Extract the (X, Y) coordinate from the center of the cell holding the provided text.  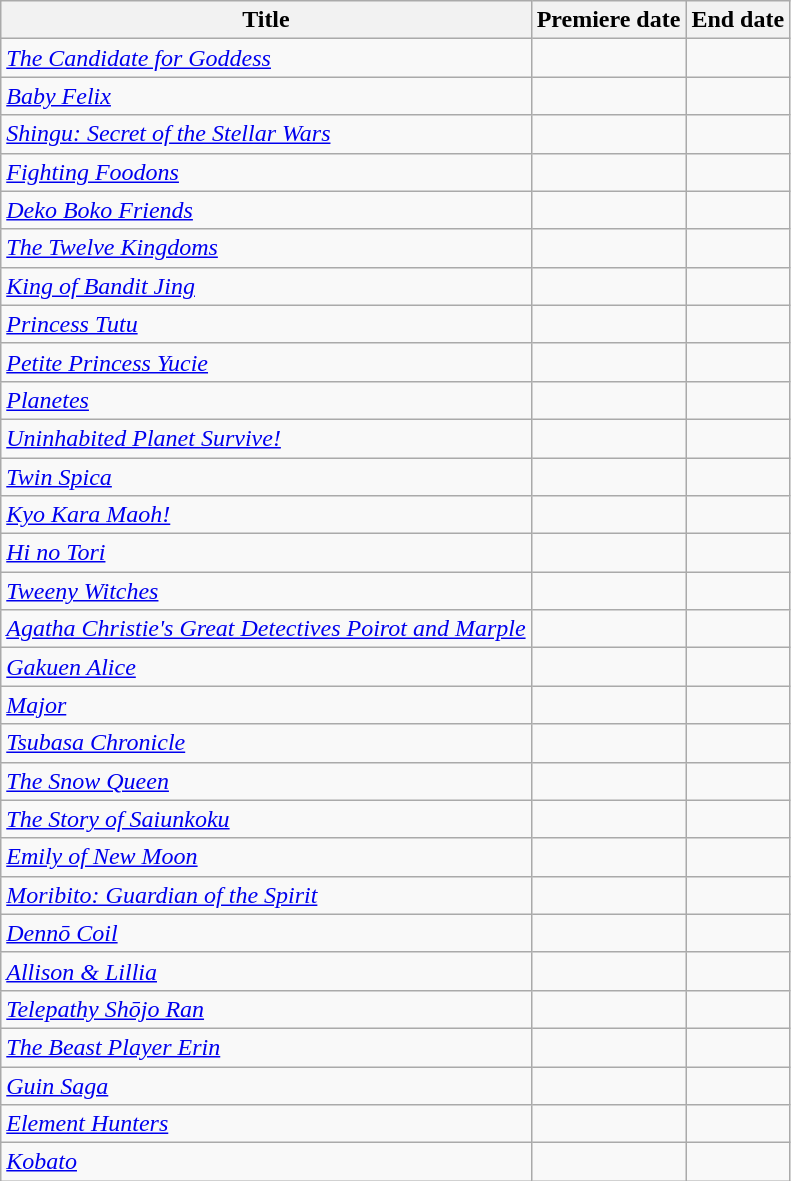
Petite Princess Yucie (266, 362)
Allison & Lillia (266, 971)
Fighting Foodons (266, 172)
King of Bandit Jing (266, 286)
Princess Tutu (266, 324)
Kobato (266, 1162)
Planetes (266, 400)
Title (266, 20)
Guin Saga (266, 1085)
Major (266, 705)
Tsubasa Chronicle (266, 743)
Kyo Kara Maoh! (266, 515)
Premiere date (608, 20)
Hi no Tori (266, 553)
Dennō Coil (266, 933)
Emily of New Moon (266, 857)
Moribito: Guardian of the Spirit (266, 895)
Deko Boko Friends (266, 210)
Tweeny Witches (266, 591)
Twin Spica (266, 477)
The Beast Player Erin (266, 1047)
Agatha Christie's Great Detectives Poirot and Marple (266, 629)
Telepathy Shōjo Ran (266, 1009)
Baby Felix (266, 96)
The Candidate for Goddess (266, 58)
Uninhabited Planet Survive! (266, 438)
End date (738, 20)
Element Hunters (266, 1124)
The Twelve Kingdoms (266, 248)
The Snow Queen (266, 781)
Gakuen Alice (266, 667)
The Story of Saiunkoku (266, 819)
Shingu: Secret of the Stellar Wars (266, 134)
